Return [x, y] of the center of cell containing provided text 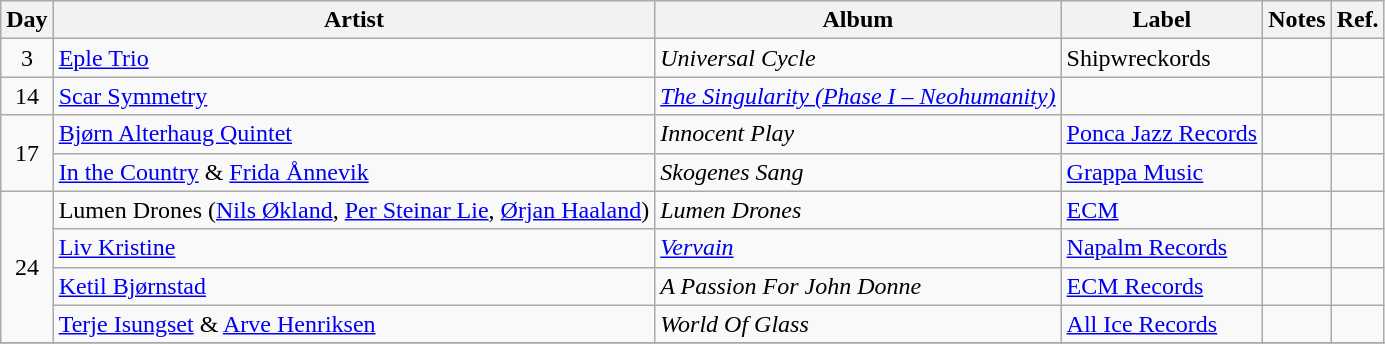
Artist [354, 20]
Eple Trio [354, 58]
Bjørn Alterhaug Quintet [354, 134]
A Passion For John Donne [858, 286]
All Ice Records [1162, 324]
Ketil Bjørnstad [354, 286]
In the Country & Frida Ånnevik [354, 172]
Vervain [858, 248]
Shipwreckords [1162, 58]
ECM [1162, 210]
Universal Cycle [858, 58]
Lumen Drones [858, 210]
Liv Kristine [354, 248]
Scar Symmetry [354, 96]
3 [27, 58]
Skogenes Sang [858, 172]
24 [27, 267]
Lumen Drones (Nils Økland, Per Steinar Lie, Ørjan Haaland) [354, 210]
Ref. [1358, 20]
Day [27, 20]
17 [27, 153]
Ponca Jazz Records [1162, 134]
Innocent Play [858, 134]
Grappa Music [1162, 172]
Terje Isungset & Arve Henriksen [354, 324]
World Of Glass [858, 324]
ECM Records [1162, 286]
Napalm Records [1162, 248]
Label [1162, 20]
The Singularity (Phase I – Neohumanity) [858, 96]
Album [858, 20]
Notes [1297, 20]
14 [27, 96]
